Scan for the cell matching the given text and deliver its (X, Y) coordinate at center. 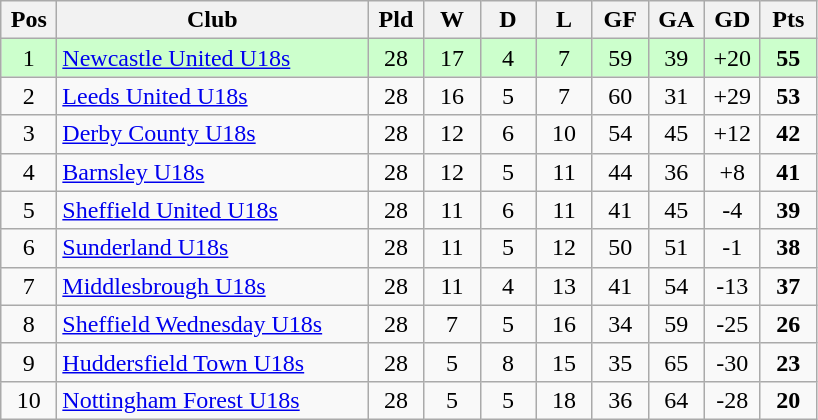
9 (29, 362)
D (508, 20)
+29 (732, 96)
20 (788, 400)
Pos (29, 20)
-30 (732, 362)
2 (29, 96)
+12 (732, 134)
Pts (788, 20)
GD (732, 20)
-4 (732, 210)
50 (620, 248)
GF (620, 20)
W (452, 20)
-13 (732, 286)
1 (29, 58)
35 (620, 362)
GA (676, 20)
26 (788, 324)
Leeds United U18s (212, 96)
17 (452, 58)
Derby County U18s (212, 134)
3 (29, 134)
53 (788, 96)
Middlesbrough U18s (212, 286)
15 (564, 362)
Newcastle United U18s (212, 58)
55 (788, 58)
Club (212, 20)
64 (676, 400)
Sheffield Wednesday U18s (212, 324)
38 (788, 248)
L (564, 20)
18 (564, 400)
Sheffield United U18s (212, 210)
Sunderland U18s (212, 248)
42 (788, 134)
44 (620, 172)
34 (620, 324)
-25 (732, 324)
31 (676, 96)
Nottingham Forest U18s (212, 400)
65 (676, 362)
60 (620, 96)
Huddersfield Town U18s (212, 362)
13 (564, 286)
+8 (732, 172)
23 (788, 362)
37 (788, 286)
51 (676, 248)
-28 (732, 400)
-1 (732, 248)
Pld (396, 20)
+20 (732, 58)
Barnsley U18s (212, 172)
